Capture the cell that displays the provided text and extract its [x, y] central coordinate. 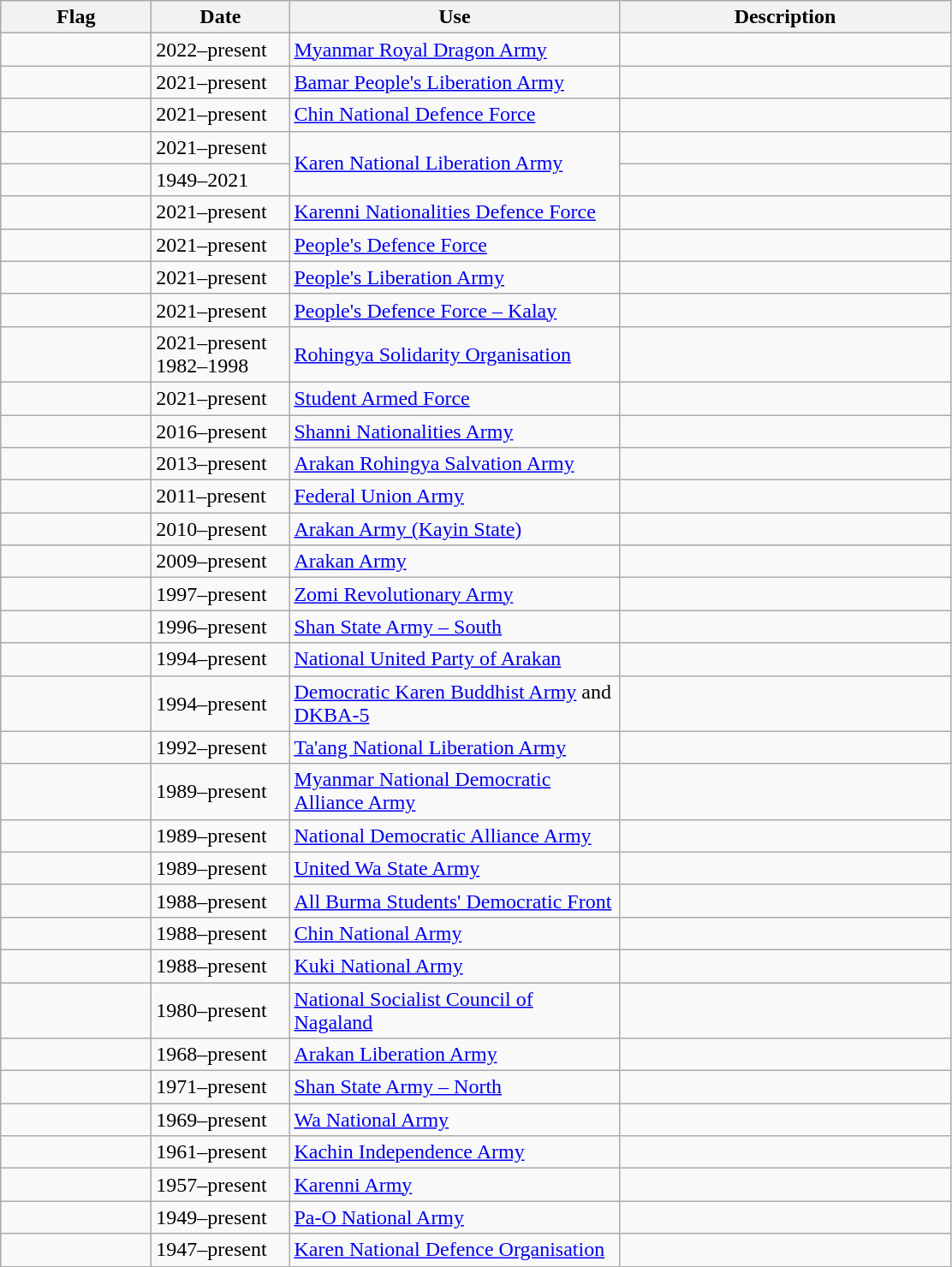
Karen National Defence Organisation [455, 1250]
Shan State Army – North [455, 1087]
1997–present [221, 594]
Arakan Liberation Army [455, 1055]
National Democratic Alliance Army [455, 836]
Student Armed Force [455, 398]
Federal Union Army [455, 497]
Kuki National Army [455, 966]
Use [455, 17]
Shanni Nationalities Army [455, 431]
2013–present [221, 464]
All Burma Students' Democratic Front [455, 901]
Chin National Army [455, 933]
1969–present [221, 1120]
1949–present [221, 1217]
People's Defence Force – Kalay [455, 310]
People's Defence Force [455, 245]
Karenni Nationalities Defence Force [455, 212]
1957–present [221, 1185]
Bamar People's Liberation Army [455, 82]
Wa National Army [455, 1120]
1947–present [221, 1250]
Arakan Army (Kayin State) [455, 529]
Myanmar National Democratic Alliance Army [455, 791]
2011–present [221, 497]
Chin National Defence Force [455, 115]
1961–present [221, 1152]
Arakan Rohingya Salvation Army [455, 464]
Flag [76, 17]
Karenni Army [455, 1185]
1971–present [221, 1087]
1996–present [221, 627]
1992–present [221, 747]
2021–present1982–1998 [221, 354]
Ta'ang National Liberation Army [455, 747]
Myanmar Royal Dragon Army [455, 50]
People's Liberation Army [455, 277]
1968–present [221, 1055]
2010–present [221, 529]
National Socialist Council of Nagaland [455, 1010]
Zomi Revolutionary Army [455, 594]
2022–present [221, 50]
Kachin Independence Army [455, 1152]
2009–present [221, 562]
1980–present [221, 1010]
1949–2021 [221, 180]
Description [785, 17]
Karen National Liberation Army [455, 164]
Date [221, 17]
Pa-O National Army [455, 1217]
Democratic Karen Buddhist Army and DKBA-5 [455, 704]
National United Party of Arakan [455, 659]
Rohingya Solidarity Organisation [455, 354]
2016–present [221, 431]
Arakan Army [455, 562]
Shan State Army – South [455, 627]
United Wa State Army [455, 868]
